Output the [X, Y] coordinate of the center of the cell containing the given text.  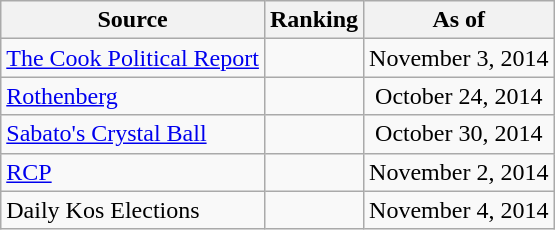
November 3, 2014 [459, 58]
November 4, 2014 [459, 210]
Daily Kos Elections [133, 210]
October 24, 2014 [459, 96]
November 2, 2014 [459, 172]
As of [459, 20]
Source [133, 20]
RCP [133, 172]
The Cook Political Report [133, 58]
October 30, 2014 [459, 134]
Rothenberg [133, 96]
Sabato's Crystal Ball [133, 134]
Ranking [314, 20]
